From the cell containing the given text, extract its center point as [x, y] coordinate. 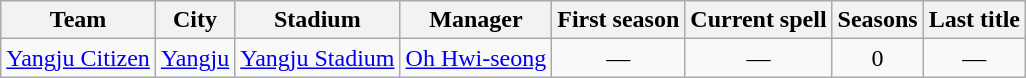
Team [78, 20]
Yangju [194, 58]
0 [878, 58]
Current spell [758, 20]
Oh Hwi-seong [476, 58]
Manager [476, 20]
Seasons [878, 20]
City [194, 20]
Yangju Citizen [78, 58]
First season [618, 20]
Stadium [318, 20]
Yangju Stadium [318, 58]
Last title [974, 20]
